Determine the [x, y] coordinate at the center of the cell enclosing the given text.  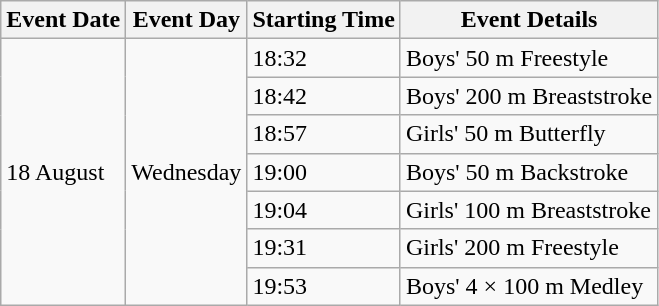
Boys' 50 m Backstroke [528, 172]
19:04 [324, 210]
Girls' 50 m Butterfly [528, 134]
18 August [64, 172]
Starting Time [324, 20]
19:31 [324, 248]
Event Day [186, 20]
Event Details [528, 20]
Girls' 200 m Freestyle [528, 248]
Boys' 4 × 100 m Medley [528, 286]
19:00 [324, 172]
18:57 [324, 134]
18:42 [324, 96]
18:32 [324, 58]
Wednesday [186, 172]
Boys' 200 m Breaststroke [528, 96]
Event Date [64, 20]
19:53 [324, 286]
Girls' 100 m Breaststroke [528, 210]
Boys' 50 m Freestyle [528, 58]
